Find where the given text appears and provide that cell's center as [x, y] coordinate. 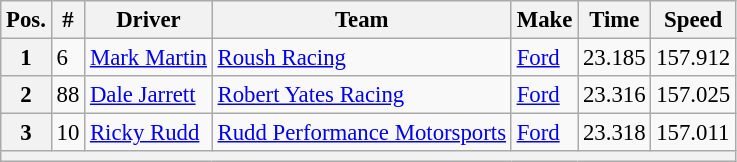
# [68, 20]
23.316 [614, 95]
Roush Racing [362, 58]
157.011 [694, 133]
Rudd Performance Motorsports [362, 133]
157.025 [694, 95]
Dale Jarrett [149, 95]
23.185 [614, 58]
Speed [694, 20]
Team [362, 20]
Robert Yates Racing [362, 95]
6 [68, 58]
2 [26, 95]
10 [68, 133]
88 [68, 95]
1 [26, 58]
3 [26, 133]
Make [544, 20]
Ricky Rudd [149, 133]
Time [614, 20]
Driver [149, 20]
23.318 [614, 133]
157.912 [694, 58]
Pos. [26, 20]
Mark Martin [149, 58]
